Locate the cell with the specified text and output its [x, y] center coordinate. 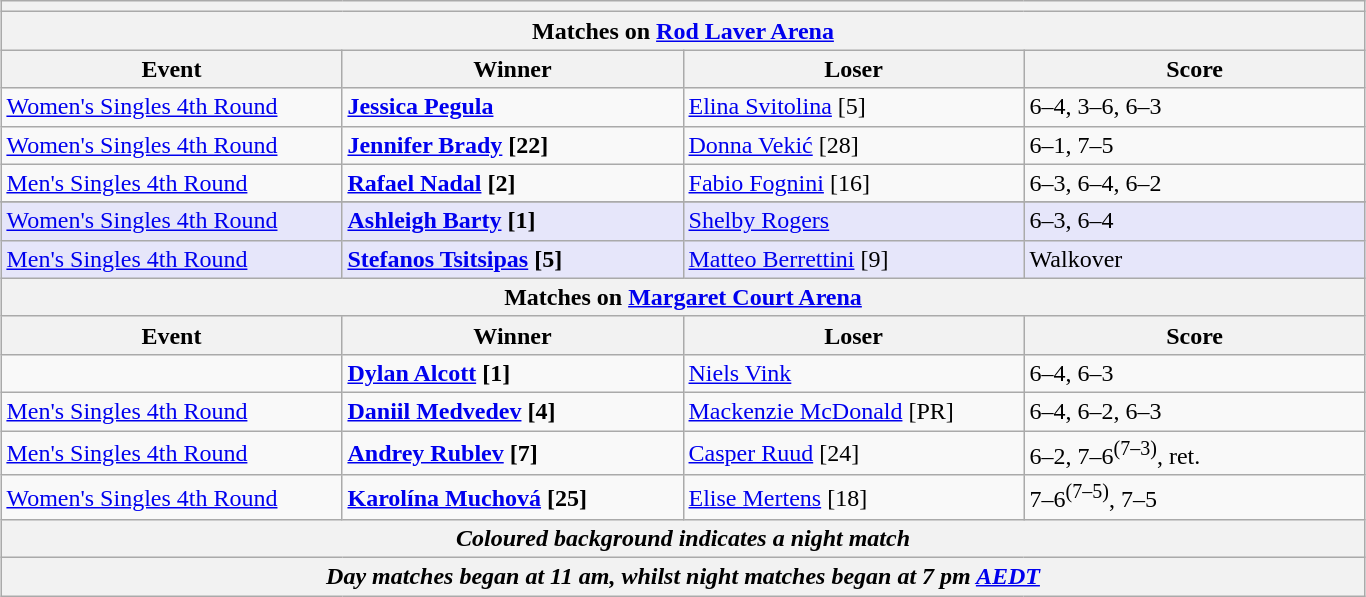
Day matches began at 11 am, whilst night matches began at 7 pm AEDT [683, 577]
Daniil Medvedev [4] [512, 411]
Coloured background indicates a night match [683, 539]
Jessica Pegula [512, 107]
Jennifer Brady [22] [512, 145]
Stefanos Tsitsipas [5] [512, 259]
Dylan Alcott [1] [512, 373]
6–4, 6–3 [1194, 373]
6–4, 6–2, 6–3 [1194, 411]
Matches on Margaret Court Arena [683, 297]
6–2, 7–6(7–3), ret. [1194, 452]
7–6(7–5), 7–5 [1194, 498]
Fabio Fognini [16] [854, 183]
Donna Vekić [28] [854, 145]
Rafael Nadal [2] [512, 183]
6–3, 6–4 [1194, 221]
Elise Mertens [18] [854, 498]
6–3, 6–4, 6–2 [1194, 183]
6–1, 7–5 [1194, 145]
Elina Svitolina [5] [854, 107]
Walkover [1194, 259]
6–4, 3–6, 6–3 [1194, 107]
Mackenzie McDonald [PR] [854, 411]
Matches on Rod Laver Arena [683, 31]
Andrey Rublev [7] [512, 452]
Karolína Muchová [25] [512, 498]
Matteo Berrettini [9] [854, 259]
Niels Vink [854, 373]
Casper Ruud [24] [854, 452]
Ashleigh Barty [1] [512, 221]
Shelby Rogers [854, 221]
